Provide the (x, y) coordinate of the cell's center where the given text is located.  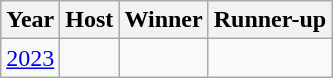
2023 (30, 58)
Host (90, 20)
Runner-up (270, 20)
Winner (164, 20)
Year (30, 20)
